Determine the [x, y] coordinate at the center of the cell enclosing the given text.  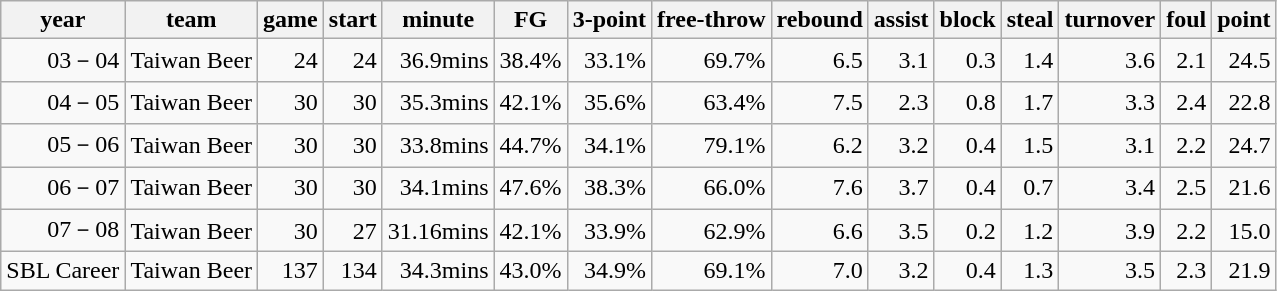
0.8 [968, 102]
66.0% [712, 188]
38.3% [609, 188]
2.1 [1186, 60]
rebound [820, 20]
15.0 [1244, 230]
year [63, 20]
62.9% [712, 230]
05－06 [63, 146]
31.16mins [438, 230]
27 [352, 230]
24.7 [1244, 146]
block [968, 20]
63.4% [712, 102]
start [352, 20]
0.2 [968, 230]
free-throw [712, 20]
0.3 [968, 60]
7.0 [820, 271]
34.1mins [438, 188]
35.6% [609, 102]
79.1% [712, 146]
6.5 [820, 60]
134 [352, 271]
1.5 [1030, 146]
3.7 [901, 188]
21.6 [1244, 188]
2.5 [1186, 188]
06－07 [63, 188]
steal [1030, 20]
07－08 [63, 230]
38.4% [530, 60]
24.5 [1244, 60]
03－04 [63, 60]
3.9 [1110, 230]
47.6% [530, 188]
44.7% [530, 146]
33.9% [609, 230]
3.6 [1110, 60]
3.4 [1110, 188]
0.7 [1030, 188]
21.9 [1244, 271]
35.3mins [438, 102]
7.5 [820, 102]
69.7% [712, 60]
assist [901, 20]
33.8mins [438, 146]
33.1% [609, 60]
point [1244, 20]
game [291, 20]
team [192, 20]
34.3mins [438, 271]
1.4 [1030, 60]
43.0% [530, 271]
7.6 [820, 188]
1.2 [1030, 230]
6.2 [820, 146]
turnover [1110, 20]
36.9mins [438, 60]
foul [1186, 20]
minute [438, 20]
SBL Career [63, 271]
04－05 [63, 102]
34.9% [609, 271]
3-point [609, 20]
2.4 [1186, 102]
34.1% [609, 146]
3.3 [1110, 102]
1.7 [1030, 102]
1.3 [1030, 271]
FG [530, 20]
22.8 [1244, 102]
69.1% [712, 271]
6.6 [820, 230]
137 [291, 271]
